Extract the (X, Y) coordinate from the center of the cell holding the provided text.  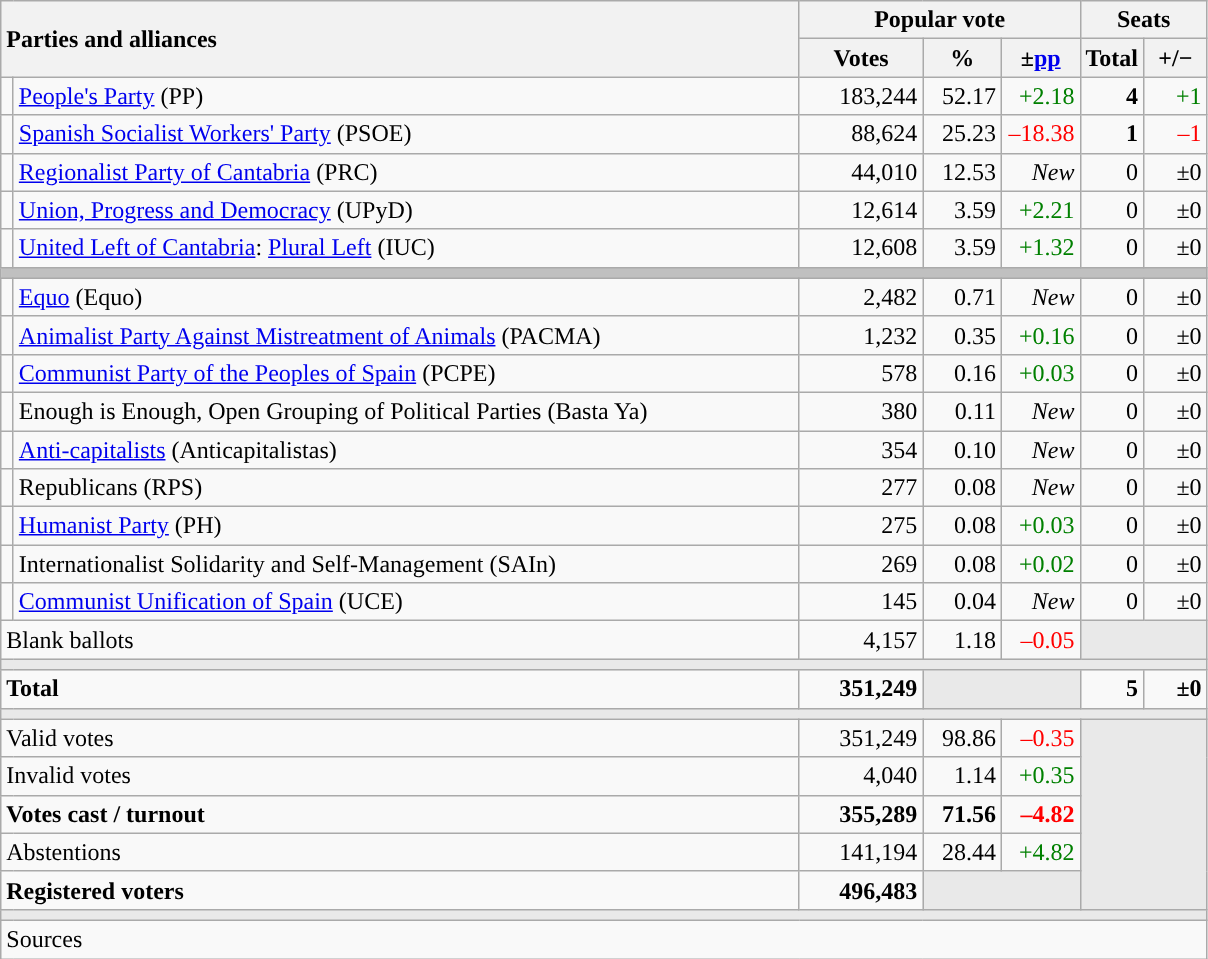
354 (861, 449)
+0.35 (1040, 776)
Republicans (RPS) (406, 488)
0.35 (962, 335)
+1.32 (1040, 248)
1,232 (861, 335)
71.56 (962, 814)
–18.38 (1040, 134)
Seats (1144, 20)
52.17 (962, 96)
Registered voters (400, 890)
Animalist Party Against Mistreatment of Animals (PACMA) (406, 335)
+2.18 (1040, 96)
–0.35 (1040, 738)
1 (1112, 134)
1.18 (962, 640)
0.16 (962, 373)
269 (861, 564)
1.14 (962, 776)
Parties and alliances (400, 39)
12.53 (962, 172)
355,289 (861, 814)
Invalid votes (400, 776)
+1 (1176, 96)
–4.82 (1040, 814)
Popular vote (940, 20)
Anti-capitalists (Anticapitalistas) (406, 449)
Sources (604, 939)
+2.21 (1040, 210)
380 (861, 411)
4,157 (861, 640)
Spanish Socialist Workers' Party (PSOE) (406, 134)
Communist Party of the Peoples of Spain (PCPE) (406, 373)
25.23 (962, 134)
United Left of Cantabria: Plural Left (IUC) (406, 248)
% (962, 58)
Blank ballots (400, 640)
183,244 (861, 96)
0.71 (962, 297)
Regionalist Party of Cantabria (PRC) (406, 172)
0.10 (962, 449)
28.44 (962, 852)
+0.16 (1040, 335)
12,608 (861, 248)
Union, Progress and Democracy (UPyD) (406, 210)
275 (861, 526)
0.11 (962, 411)
Votes (861, 58)
Equo (Equo) (406, 297)
People's Party (PP) (406, 96)
277 (861, 488)
141,194 (861, 852)
4 (1112, 96)
12,614 (861, 210)
Communist Unification of Spain (UCE) (406, 602)
–0.05 (1040, 640)
–1 (1176, 134)
Internationalist Solidarity and Self-Management (SAIn) (406, 564)
2,482 (861, 297)
0.04 (962, 602)
+4.82 (1040, 852)
Enough is Enough, Open Grouping of Political Parties (Basta Ya) (406, 411)
Votes cast / turnout (400, 814)
Humanist Party (PH) (406, 526)
Abstentions (400, 852)
+0.02 (1040, 564)
+/− (1176, 58)
98.86 (962, 738)
4,040 (861, 776)
145 (861, 602)
Valid votes (400, 738)
5 (1112, 689)
496,483 (861, 890)
±pp (1040, 58)
44,010 (861, 172)
578 (861, 373)
88,624 (861, 134)
